Pinpoint the cell where the given text exists, returning its [x, y] midpoint coordinate. 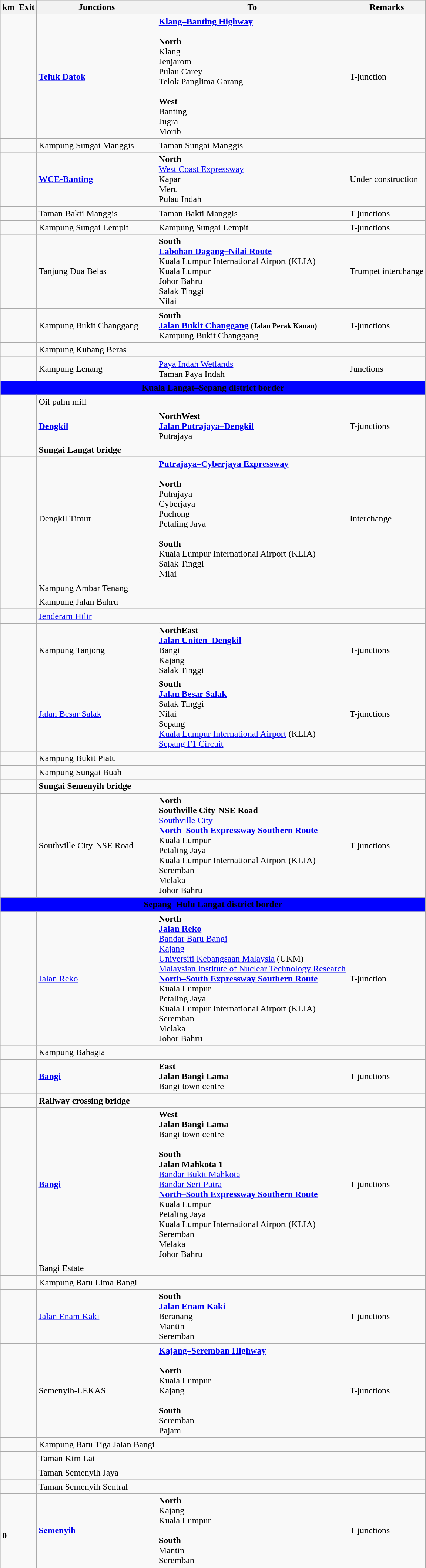
NorthEast Jalan Uniten–DengkilBangiKajangSalak Tinggi [252, 650]
South Labohan Dagang–Nilai Route Kuala Lumpur International Airport (KLIA) Kuala Lumpur Johor Bahru Salak Tinggi Nilai [252, 271]
Semenyih-LEKAS [97, 1390]
NorthWest Coast Expressway Kapar MeruPulau Indah [252, 179]
Jalan Reko [97, 978]
Kampung Sungai Manggis [97, 145]
Southville City-NSE Road [97, 845]
km [9, 7]
WCE-Banting [97, 179]
Kampung Batu Tiga Jalan Bangi [97, 1444]
Klang–Banting HighwayNorthKlangJenjaromPulau CareyTelok Panglima GarangWestBantingJugraMorib [252, 76]
Teluk Datok [97, 76]
South Jalan Bukit Changgang (Jalan Perak Kanan)Kampung Bukit Changgang [252, 325]
Taman Semenyih Sentral [97, 1487]
Exit [27, 7]
South Jalan Enam Kaki Beranang Mantin Seremban [252, 1317]
Kampung Jalan Bahru [97, 602]
South Jalan Besar SalakSalak TinggiNilaiSepangKuala Lumpur International Airport (KLIA) Sepang F1 Circuit [252, 714]
Kampung Sungai Buah [97, 772]
Tanjung Dua Belas [97, 271]
Kampung Bukit Piatu [97, 758]
Kuala Langat–Sepang district border [213, 388]
Sungai Semenyih bridge [97, 786]
Kampung Batu Lima Bangi [97, 1283]
Taman Semenyih Jaya [97, 1473]
Jalan Besar Salak [97, 714]
Sungai Langat bridge [97, 450]
Oil palm mill [97, 402]
0 [9, 1531]
Under construction [386, 179]
Dengkil Timur [97, 519]
Interchange [386, 519]
Trumpet interchange [386, 271]
Remarks [386, 7]
To [252, 7]
Semenyih [97, 1531]
Kampung Tanjong [97, 650]
Putrajaya–Cyberjaya ExpresswayNorth Putrajaya Cyberjaya Puchong Petaling JayaSouth Kuala Lumpur International Airport (KLIA) Salak Tinggi Nilai [252, 519]
Dengkil [97, 426]
Kampung Lenang [97, 368]
Bangi Estate [97, 1268]
EastJalan Bangi LamaBangi town centre [252, 1076]
Taman Sungai Manggis [252, 145]
Railway crossing bridge [97, 1100]
Kajang–Seremban HighwayNorthKuala LumpurKajangSouthSerembanPajam [252, 1390]
North Kajang Kuala LumpurSouth Mantin Seremban [252, 1531]
Paya Indah WetlandsTaman Paya Indah [252, 368]
Jalan Enam Kaki [97, 1317]
NorthWest Jalan Putrajaya–DengkilPutrajaya [252, 426]
Jenderam Hilir [97, 616]
Sepang–Hulu Langat district border [213, 904]
Kampung Bahagia [97, 1052]
Kampung Bukit Changgang [97, 325]
Kampung Kubang Beras [97, 349]
Kampung Ambar Tenang [97, 588]
Taman Kim Lai [97, 1459]
